Identify which cell holds the provided text, then report its [x, y] central coordinate. 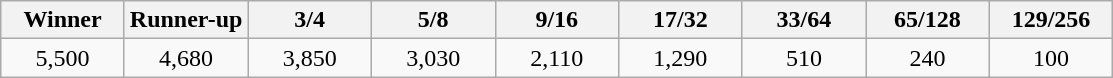
3/4 [310, 20]
17/32 [681, 20]
33/64 [804, 20]
3,850 [310, 58]
129/256 [1051, 20]
2,110 [557, 58]
5/8 [433, 20]
5,500 [63, 58]
240 [928, 58]
4,680 [186, 58]
Winner [63, 20]
100 [1051, 58]
510 [804, 58]
65/128 [928, 20]
1,290 [681, 58]
9/16 [557, 20]
Runner-up [186, 20]
3,030 [433, 58]
